Return the [x, y] coordinate for the center point of the cell that contains the specified text.  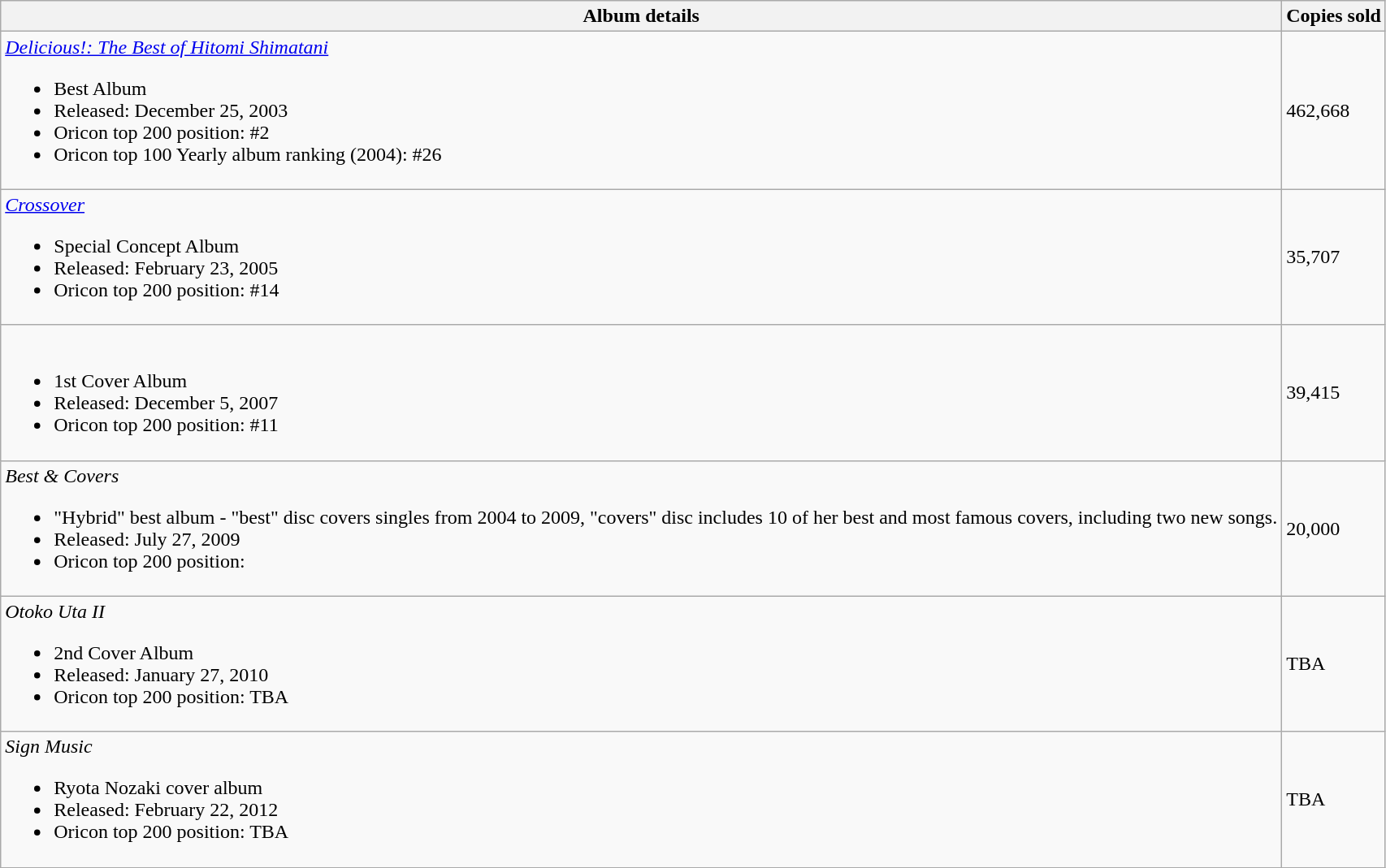
39,415 [1334, 393]
Album details [642, 16]
1st Cover AlbumReleased: December 5, 2007Oricon top 200 position: #11 [642, 393]
Copies sold [1334, 16]
Sign MusicRyota Nozaki cover albumReleased: February 22, 2012Oricon top 200 position: TBA [642, 799]
20,000 [1334, 528]
462,668 [1334, 110]
35,707 [1334, 257]
CrossoverSpecial Concept AlbumReleased: February 23, 2005Oricon top 200 position: #14 [642, 257]
Otoko Uta II2nd Cover AlbumReleased: January 27, 2010Oricon top 200 position: TBA [642, 664]
